Detect which cell encompasses the target text, then output its [X, Y] center coordinate. 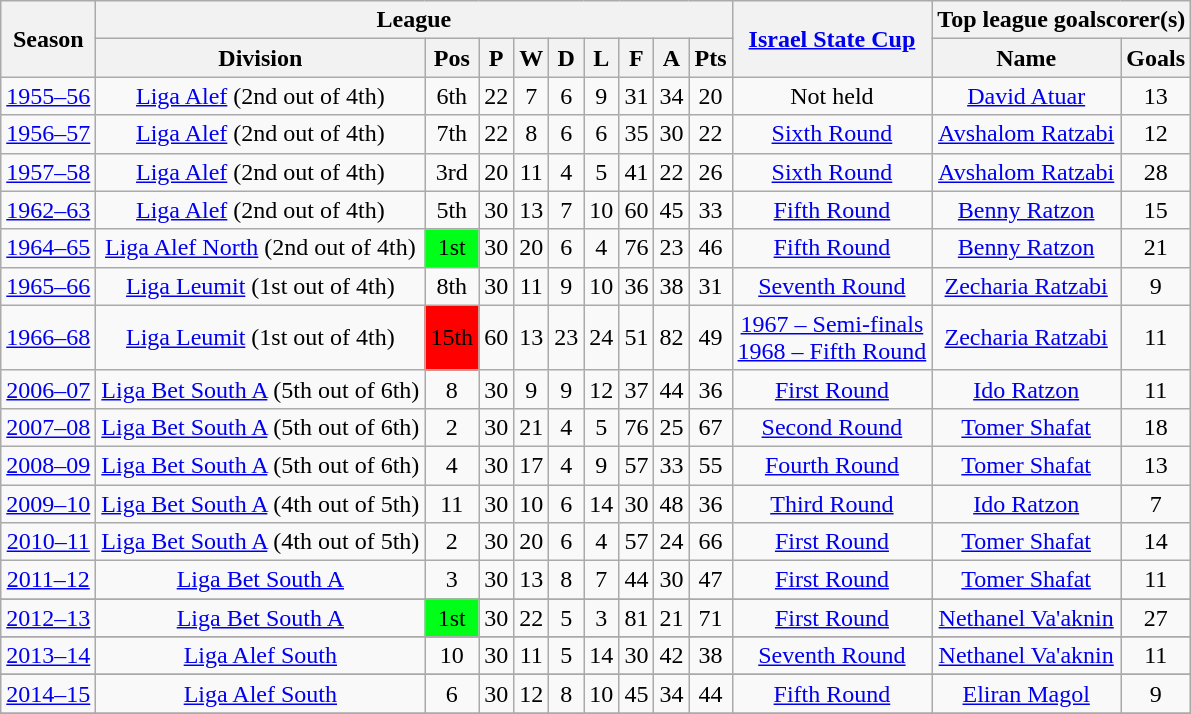
1965–66 [48, 286]
F [636, 58]
Goals [1156, 58]
37 [636, 389]
1964–65 [48, 248]
35 [636, 134]
Season [48, 39]
1957–58 [48, 172]
Fourth Round [832, 465]
Israel State Cup [832, 39]
2006–07 [48, 389]
49 [710, 338]
81 [636, 618]
Top league goalscorer(s) [1062, 20]
Liga Alef North (2nd out of 4th) [260, 248]
Division [260, 58]
82 [672, 338]
2012–13 [48, 618]
D [566, 58]
15th [452, 338]
51 [636, 338]
47 [710, 580]
46 [710, 248]
Second Round [832, 427]
26 [710, 172]
3rd [452, 172]
28 [1156, 172]
1955–56 [48, 96]
5th [452, 210]
Name [1026, 58]
2008–09 [48, 465]
1962–63 [48, 210]
1966–68 [48, 338]
1956–57 [48, 134]
27 [1156, 618]
15 [1156, 210]
41 [636, 172]
17 [532, 465]
18 [1156, 427]
P [496, 58]
55 [710, 465]
David Atuar [1026, 96]
Pos [452, 58]
48 [672, 503]
Pts [710, 58]
L [602, 58]
1967 – Semi-finals 1968 – Fifth Round [832, 338]
25 [672, 427]
8th [452, 286]
2007–08 [48, 427]
7th [452, 134]
2011–12 [48, 580]
67 [710, 427]
42 [672, 656]
2009–10 [48, 503]
Third Round [832, 503]
2014–15 [48, 694]
2010–11 [48, 542]
League [414, 20]
W [532, 58]
A [672, 58]
66 [710, 542]
Not held [832, 96]
2013–14 [48, 656]
Eliran Magol [1026, 694]
6th [452, 96]
71 [710, 618]
